Return (x, y) of the center of cell containing provided text 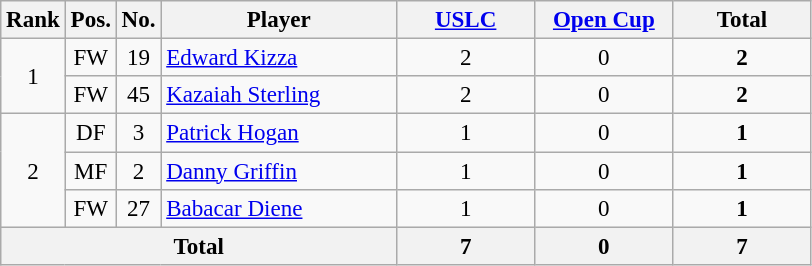
Patrick Hogan (279, 133)
Danny Griffin (279, 171)
USLC (466, 20)
27 (138, 209)
Pos. (90, 20)
45 (138, 95)
Babacar Diene (279, 209)
19 (138, 58)
Open Cup (604, 20)
Rank (33, 20)
No. (138, 20)
DF (90, 133)
MF (90, 171)
3 (138, 133)
Edward Kizza (279, 58)
Kazaiah Sterling (279, 95)
Player (279, 20)
